Return [X, Y] of the center of cell containing provided text 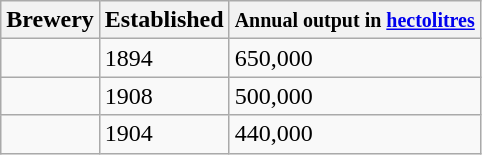
Established [164, 20]
1894 [164, 58]
Brewery [50, 20]
500,000 [354, 96]
1908 [164, 96]
1904 [164, 134]
650,000 [354, 58]
440,000 [354, 134]
Annual output in hectolitres [354, 20]
